Extract the [X, Y] coordinate from the center of the cell holding the provided text.  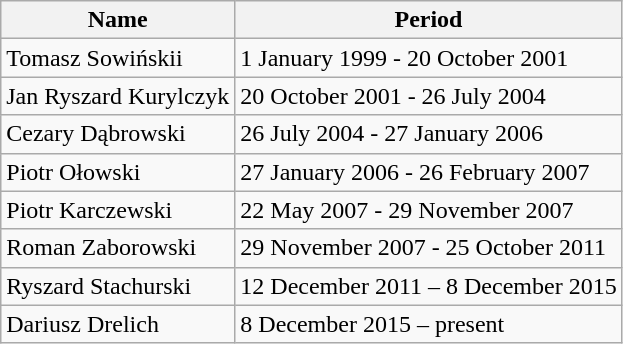
Ryszard Stachurski [118, 286]
29 November 2007 - 25 October 2011 [428, 248]
Piotr Karczewski [118, 210]
26 July 2004 - 27 January 2006 [428, 134]
Piotr Ołowski [118, 172]
Cezary Dąbrowski [118, 134]
22 May 2007 - 29 November 2007 [428, 210]
8 December 2015 – present [428, 324]
Jan Ryszard Kurylczyk [118, 96]
27 January 2006 - 26 February 2007 [428, 172]
Dariusz Drelich [118, 324]
Name [118, 20]
Tomasz Sowińskii [118, 58]
12 December 2011 – 8 December 2015 [428, 286]
20 October 2001 - 26 July 2004 [428, 96]
1 January 1999 - 20 October 2001 [428, 58]
Roman Zaborowski [118, 248]
Period [428, 20]
